Provide the [X, Y] coordinate of the cell's center where the given text is located.  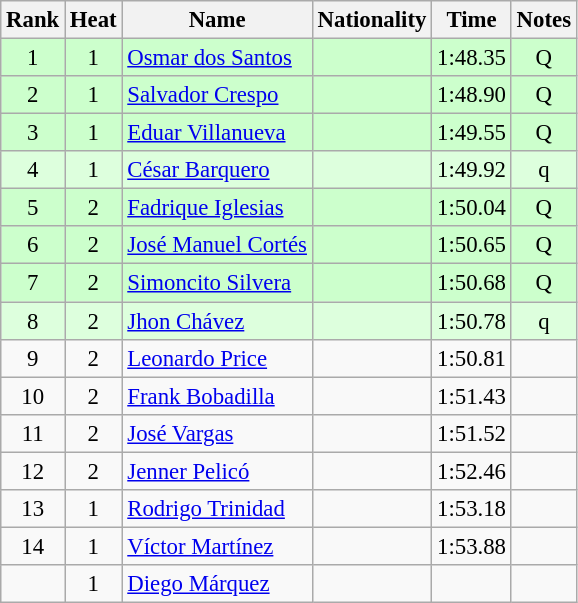
Osmar dos Santos [217, 58]
1:50.78 [472, 321]
Nationality [372, 20]
José Manuel Cortés [217, 245]
Rank [33, 20]
1:50.65 [472, 245]
8 [33, 321]
5 [33, 208]
Time [472, 20]
1:50.81 [472, 358]
4 [33, 170]
Frank Bobadilla [217, 396]
13 [33, 509]
11 [33, 433]
Eduar Villanueva [217, 133]
César Barquero [217, 170]
6 [33, 245]
Simoncito Silvera [217, 283]
José Vargas [217, 433]
12 [33, 471]
3 [33, 133]
1:50.04 [472, 208]
Diego Márquez [217, 584]
1:52.46 [472, 471]
1:48.35 [472, 58]
Fadrique Iglesias [217, 208]
Heat [94, 20]
Salvador Crespo [217, 95]
14 [33, 546]
1:50.68 [472, 283]
1:48.90 [472, 95]
9 [33, 358]
1:53.18 [472, 509]
1:51.52 [472, 433]
1:51.43 [472, 396]
Rodrigo Trinidad [217, 509]
1:49.92 [472, 170]
1:49.55 [472, 133]
10 [33, 396]
Leonardo Price [217, 358]
1:53.88 [472, 546]
7 [33, 283]
Name [217, 20]
Jenner Pelicó [217, 471]
Jhon Chávez [217, 321]
Notes [544, 20]
Víctor Martínez [217, 546]
